Provide the (X, Y) coordinate of the cell's center where the given text is located.  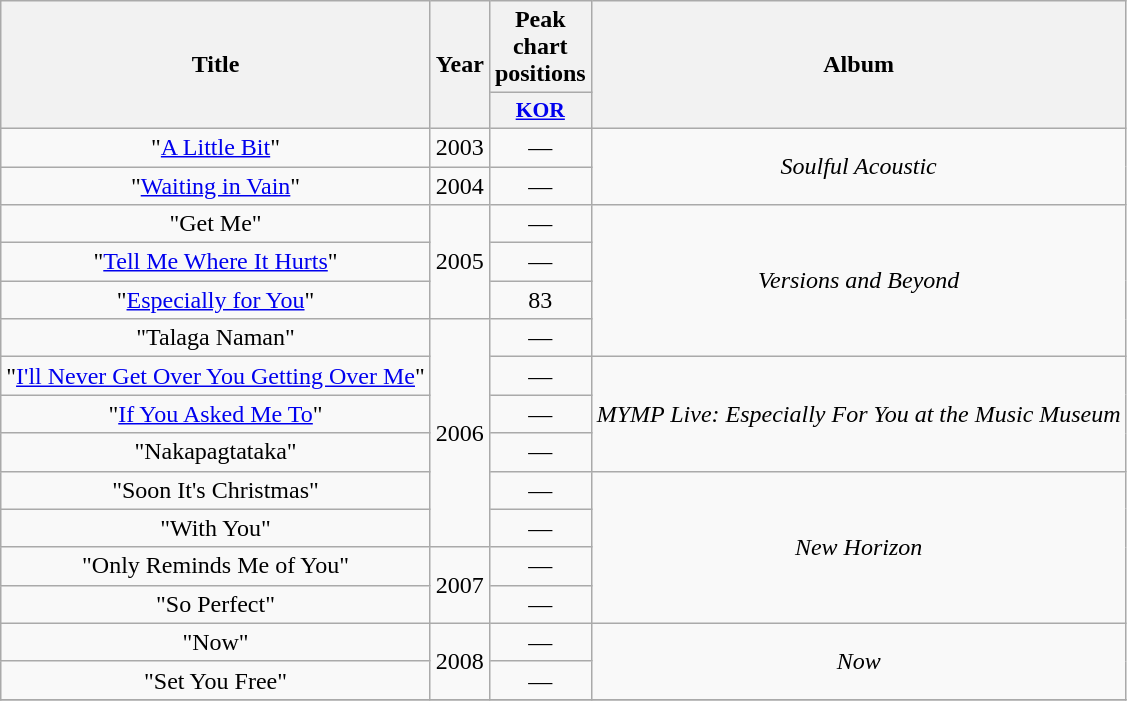
"Waiting in Vain" (216, 185)
2007 (460, 585)
Soulful Acoustic (858, 166)
Versions and Beyond (858, 281)
"Only Reminds Me of You" (216, 566)
"If You Asked Me To" (216, 414)
"A Little Bit" (216, 147)
Year (460, 65)
"I'll Never Get Over You Getting Over Me" (216, 376)
"Now" (216, 642)
"Especially for You" (216, 300)
"Set You Free" (216, 680)
Peak chart positions (540, 47)
2008 (460, 661)
"Nakapagtataka" (216, 452)
New Horizon (858, 547)
83 (540, 300)
KOR (540, 111)
2006 (460, 433)
"Tell Me Where It Hurts" (216, 262)
Album (858, 65)
2005 (460, 262)
MYMP Live: Especially For You at the Music Museum (858, 414)
Title (216, 65)
2004 (460, 185)
2003 (460, 147)
"Talaga Naman" (216, 338)
"With You" (216, 528)
"Get Me" (216, 224)
Now (858, 661)
"Soon It's Christmas" (216, 490)
"So Perfect" (216, 604)
